Capture the cell that displays the provided text and extract its (X, Y) central coordinate. 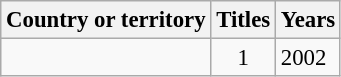
Years (308, 20)
2002 (308, 58)
Country or territory (106, 20)
Titles (244, 20)
1 (244, 58)
